Capture the cell that displays the provided text and extract its (X, Y) central coordinate. 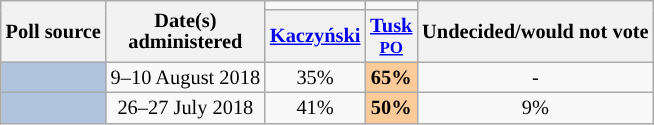
26–27 July 2018 (186, 108)
- (535, 78)
9–10 August 2018 (186, 78)
50% (391, 108)
Date(s)administered (186, 30)
Kaczyński (315, 36)
65% (391, 78)
9% (535, 108)
41% (315, 108)
35% (315, 78)
TuskPO (391, 36)
Undecided/would not vote (535, 30)
Poll source (54, 30)
